Extract the (x, y) coordinate from the center of the cell holding the provided text.  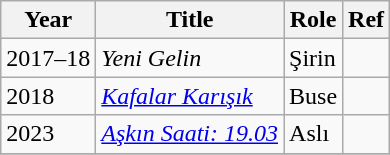
2023 (48, 134)
Aşkın Saati: 19.03 (190, 134)
Yeni Gelin (190, 58)
Year (48, 20)
Kafalar Karışık (190, 96)
Buse (314, 96)
2018 (48, 96)
Ref (366, 20)
Role (314, 20)
2017–18 (48, 58)
Şirin (314, 58)
Aslı (314, 134)
Title (190, 20)
